Scan for the cell matching the given text and deliver its [X, Y] coordinate at center. 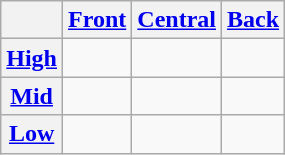
Central [177, 20]
Low [32, 134]
High [32, 58]
Back [254, 20]
Front [98, 20]
Mid [32, 96]
